Scan for the cell matching the given text and deliver its (X, Y) coordinate at center. 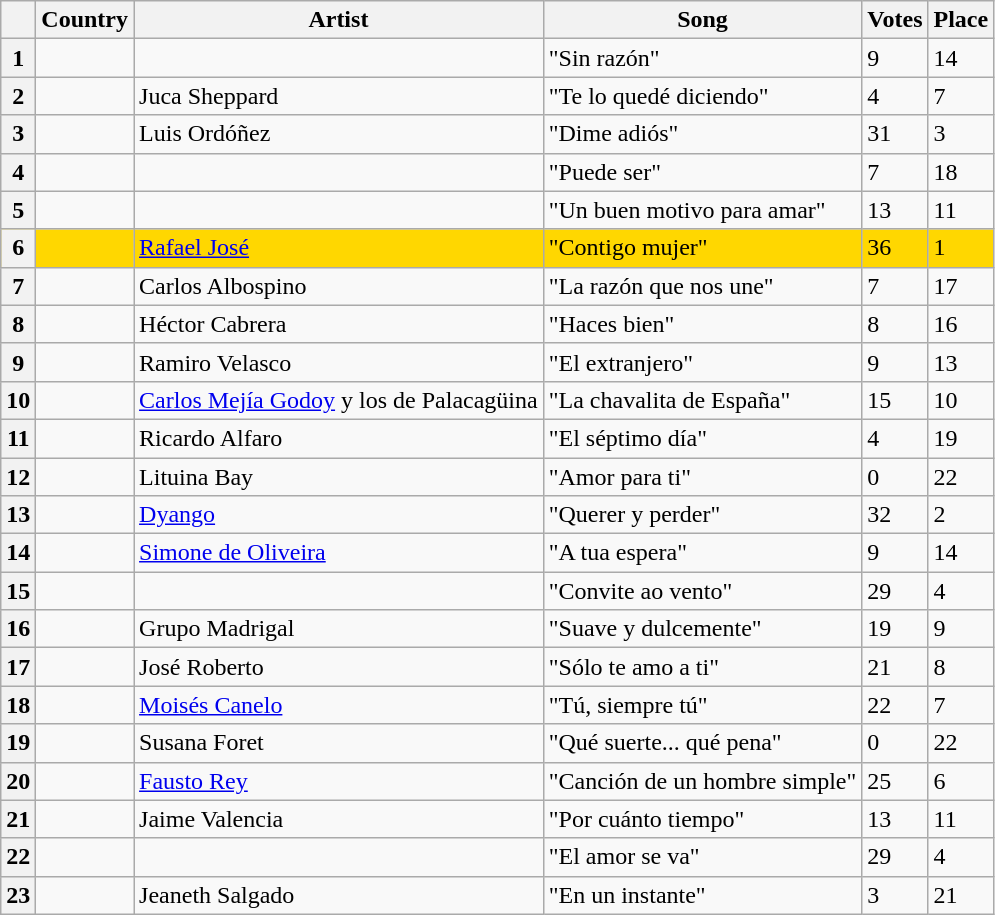
"Qué suerte... qué pena" (702, 743)
Dyango (339, 515)
Ricardo Alfaro (339, 438)
5 (18, 210)
Jaime Valencia (339, 819)
Jeaneth Salgado (339, 895)
Grupo Madrigal (339, 629)
32 (895, 515)
Simone de Oliveira (339, 553)
25 (895, 781)
Country (85, 20)
"Puede ser" (702, 172)
"Dime adiós" (702, 134)
23 (18, 895)
"Por cuánto tiempo" (702, 819)
"Convite ao vento" (702, 591)
Ramiro Velasco (339, 362)
"Sólo te amo a ti" (702, 667)
Place (961, 20)
Héctor Cabrera (339, 324)
"Querer y perder" (702, 515)
Susana Foret (339, 743)
"Tú, siempre tú" (702, 705)
12 (18, 477)
"En un instante" (702, 895)
"Haces bien" (702, 324)
"La chavalita de España" (702, 400)
"El amor se va" (702, 857)
"Amor para ti" (702, 477)
Carlos Mejía Godoy y los de Palacagüina (339, 400)
"El séptimo día" (702, 438)
"El extranjero" (702, 362)
"Suave y dulcemente" (702, 629)
Artist (339, 20)
Juca Sheppard (339, 96)
Fausto Rey (339, 781)
20 (18, 781)
"La razón que nos une" (702, 286)
Votes (895, 20)
"Te lo quedé diciendo" (702, 96)
José Roberto (339, 667)
Lituina Bay (339, 477)
"A tua espera" (702, 553)
36 (895, 248)
Luis Ordóñez (339, 134)
"Sin razón" (702, 58)
"Un buen motivo para amar" (702, 210)
"Contigo mujer" (702, 248)
Rafael José (339, 248)
"Canción de un hombre simple" (702, 781)
31 (895, 134)
Song (702, 20)
Carlos Albospino (339, 286)
Moisés Canelo (339, 705)
